Return the (x, y) coordinate for the center point of the cell that contains the specified text.  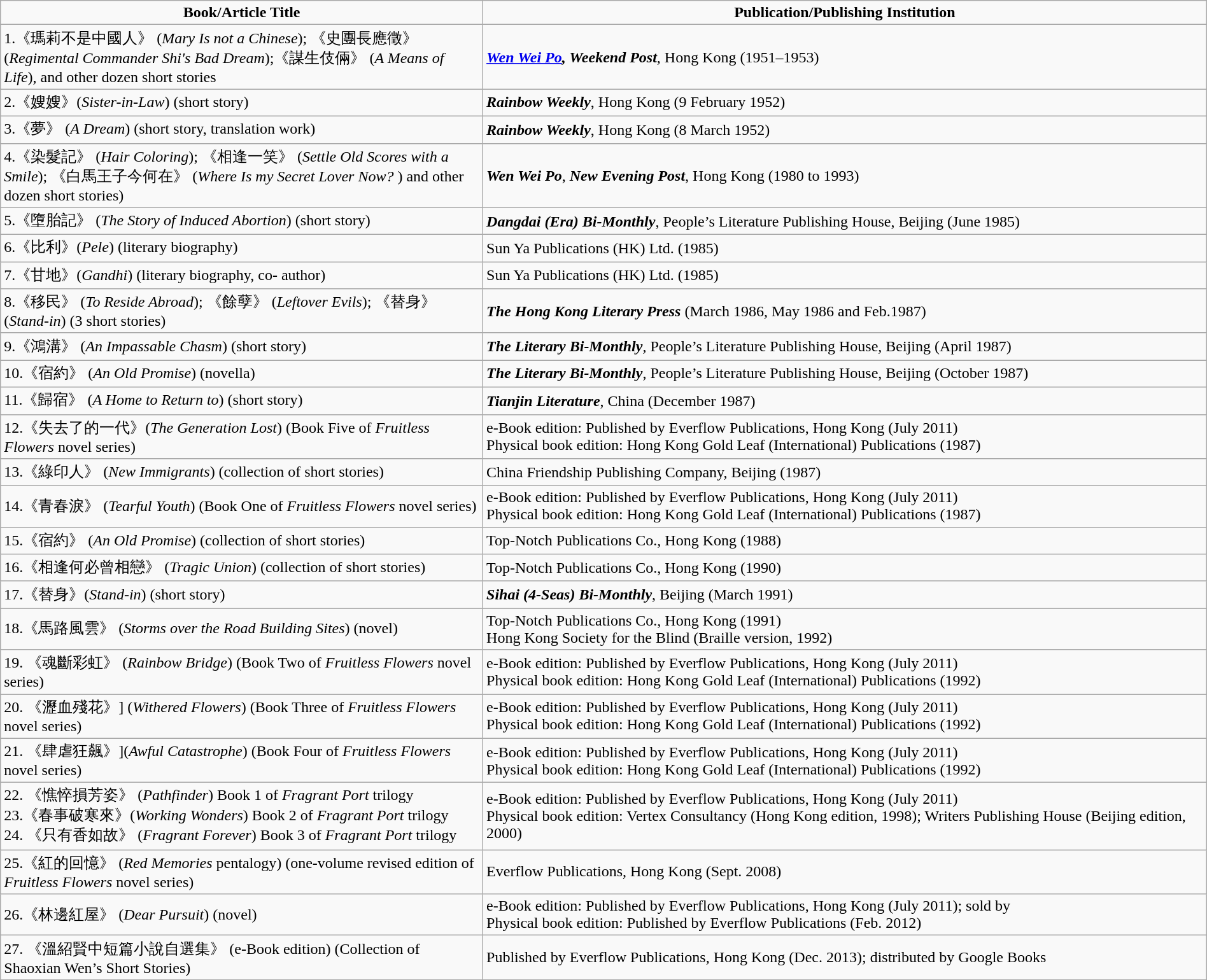
1.《瑪莉不是中國人》 (Mary Is not a Chinese); 《史團長應徵》 (Regimental Commander Shi's Bad Dream);《謀生伎倆》 (A Means of Life), and other dozen short stories (242, 57)
Top-Notch Publications Co., Hong Kong (1988) (845, 541)
The Literary Bi-Monthly, People’s Literature Publishing House, Beijing (April 1987) (845, 346)
Tianjin Literature, China (December 1987) (845, 401)
China Friendship Publishing Company, Beijing (1987) (845, 472)
17.《替身》(Stand-in) (short story) (242, 594)
Published by Everflow Publications, Hong Kong (Dec. 2013); distributed by Google Books (845, 958)
Book/Article Title (242, 13)
Everflow Publications, Hong Kong (Sept. 2008) (845, 872)
16.《相逢何必曾相戀》 (Tragic Union) (collection of short stories) (242, 568)
7.《甘地》(Gandhi) (literary biography, co- author) (242, 275)
Rainbow Weekly, Hong Kong (8 March 1952) (845, 130)
13.《綠印人》 (New Immigrants) (collection of short stories) (242, 472)
19. 《魂斷彩虹》 (Rainbow Bridge) (Book Two of Fruitless Flowers novel series) (242, 672)
20. 《瀝血殘花》] (Withered Flowers) (Book Three of Fruitless Flowers novel series) (242, 716)
The Literary Bi-Monthly, People’s Literature Publishing House, Beijing (October 1987) (845, 374)
8.《移民》 (To Reside Abroad); 《餘孽》 (Leftover Evils); 《替身》(Stand-in) (3 short stories) (242, 311)
Wen Wei Po, Weekend Post, Hong Kong (1951–1953) (845, 57)
Publication/Publishing Institution (845, 13)
25.《紅的回憶》 (Red Memories pentalogy) (one-volume revised edition of Fruitless Flowers novel series) (242, 872)
15.《宿約》 (An Old Promise) (collection of short stories) (242, 541)
21. 《肆虐狂飆》](Awful Catastrophe) (Book Four of Fruitless Flowers novel series) (242, 760)
27. 《溫紹賢中短篇小說自選集》 (e-Book edition) (Collection of Shaoxian Wen’s Short Stories) (242, 958)
26.《林邊紅屋》 (Dear Pursuit) (novel) (242, 915)
4.《染髮記》 (Hair Coloring); 《相逢一笑》 (Settle Old Scores with a Smile); 《白馬王子今何在》 (Where Is my Secret Lover Now? ) and other dozen short stories) (242, 176)
6.《比利》(Pele) (literary biography) (242, 248)
10.《宿約》 (An Old Promise) (novella) (242, 374)
Sihai (4-Seas) Bi-Monthly, Beijing (March 1991) (845, 594)
Rainbow Weekly, Hong Kong (9 February 1952) (845, 103)
5.《墮胎記》 (The Story of Induced Abortion) (short story) (242, 221)
18.《馬路風雲》 (Storms over the Road Building Sites) (novel) (242, 629)
9.《鴻溝》 (An Impassable Chasm) (short story) (242, 346)
Wen Wei Po, New Evening Post, Hong Kong (1980 to 1993) (845, 176)
3.《夢》 (A Dream) (short story, translation work) (242, 130)
The Hong Kong Literary Press (March 1986, May 1986 and Feb.1987) (845, 311)
Top-Notch Publications Co., Hong Kong (1991) Hong Kong Society for the Blind (Braille version, 1992) (845, 629)
14.《青春淚》 (Tearful Youth) (Book One of Fruitless Flowers novel series) (242, 507)
2.《嫂嫂》(Sister-in-Law) (short story) (242, 103)
12.《失去了的一代》(The Generation Lost) (Book Five of Fruitless Flowers novel series) (242, 437)
11.《歸宿》 (A Home to Return to) (short story) (242, 401)
Top-Notch Publications Co., Hong Kong (1990) (845, 568)
Dangdai (Era) Bi-Monthly, People’s Literature Publishing House, Beijing (June 1985) (845, 221)
